From the cell containing the given text, extract its center point as (X, Y) coordinate. 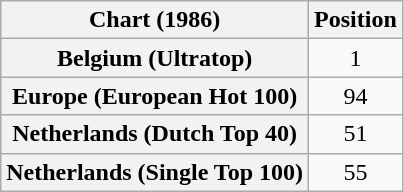
94 (356, 96)
Position (356, 20)
51 (356, 134)
55 (356, 172)
Chart (1986) (155, 20)
Belgium (Ultratop) (155, 58)
Netherlands (Single Top 100) (155, 172)
Netherlands (Dutch Top 40) (155, 134)
1 (356, 58)
Europe (European Hot 100) (155, 96)
